Return (x, y) of the center of cell containing provided text 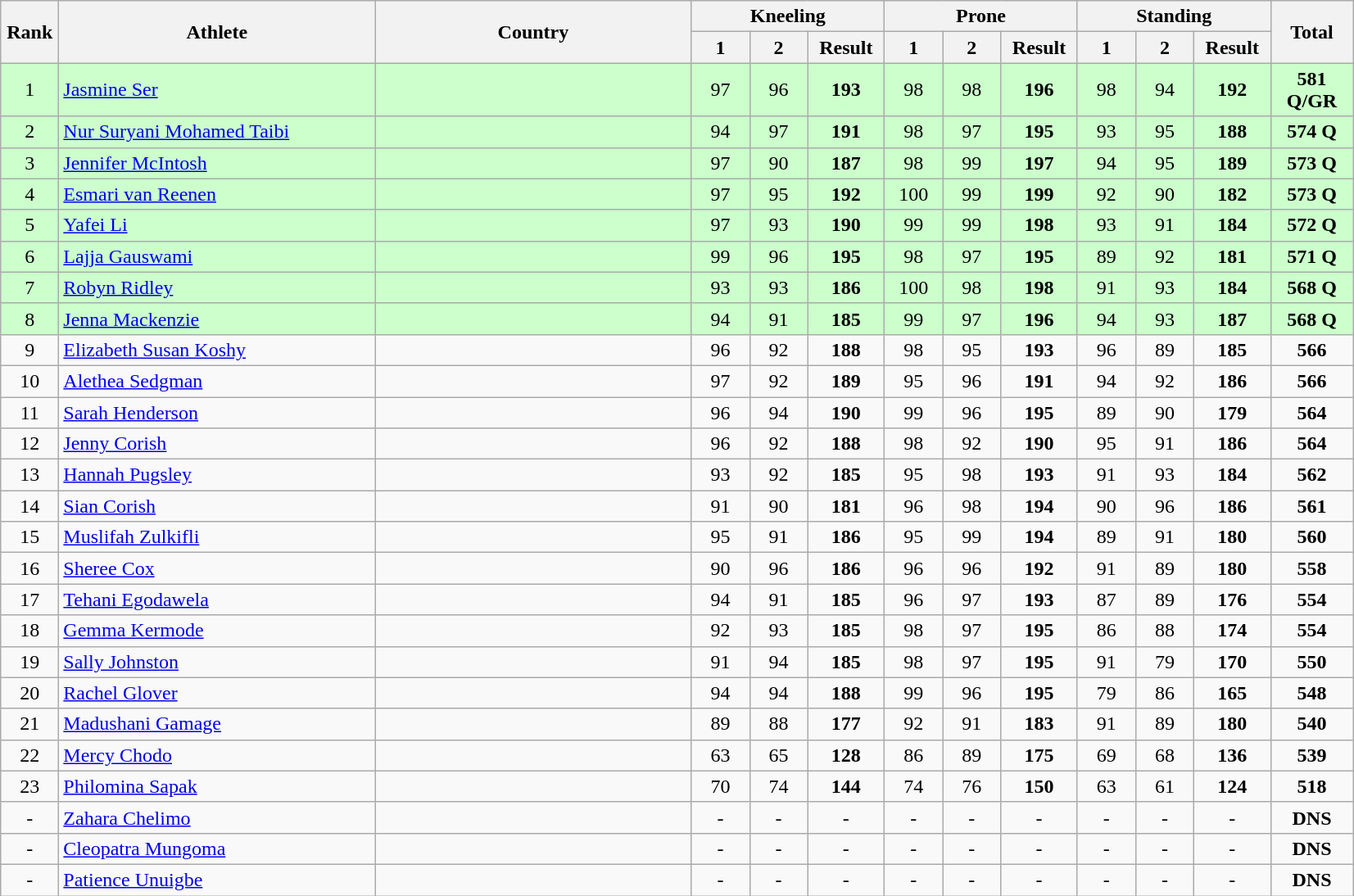
Nur Suryani Mohamed Taibi (217, 132)
17 (29, 600)
6 (29, 256)
23 (29, 786)
562 (1312, 475)
9 (29, 350)
540 (1312, 724)
Jenny Corish (217, 444)
Cleopatra Mungoma (217, 848)
170 (1232, 662)
197 (1039, 163)
182 (1232, 194)
Esmari van Reenen (217, 194)
165 (1232, 693)
Rachel Glover (217, 693)
3 (29, 163)
65 (778, 755)
Madushani Gamage (217, 724)
11 (29, 412)
14 (29, 506)
144 (846, 786)
12 (29, 444)
176 (1232, 600)
136 (1232, 755)
Elizabeth Susan Koshy (217, 350)
Sally Johnston (217, 662)
69 (1106, 755)
Mercy Chodo (217, 755)
150 (1039, 786)
10 (29, 381)
177 (846, 724)
Zahara Chelimo (217, 817)
22 (29, 755)
Gemma Kermode (217, 631)
Jasmine Ser (217, 90)
539 (1312, 755)
Sheree Cox (217, 568)
574 Q (1312, 132)
175 (1039, 755)
Robyn Ridley (217, 287)
15 (29, 537)
Jennifer McIntosh (217, 163)
61 (1165, 786)
Tehani Egodawela (217, 600)
7 (29, 287)
Athlete (217, 32)
199 (1039, 194)
19 (29, 662)
550 (1312, 662)
5 (29, 225)
87 (1106, 600)
13 (29, 475)
560 (1312, 537)
Lajja Gauswami (217, 256)
572 Q (1312, 225)
Total (1312, 32)
Sarah Henderson (217, 412)
20 (29, 693)
8 (29, 319)
Standing (1174, 16)
128 (846, 755)
Muslifah Zulkifli (217, 537)
183 (1039, 724)
518 (1312, 786)
Jenna Mackenzie (217, 319)
174 (1232, 631)
68 (1165, 755)
Rank (29, 32)
Kneeling (788, 16)
548 (1312, 693)
76 (971, 786)
16 (29, 568)
124 (1232, 786)
581 Q/GR (1312, 90)
561 (1312, 506)
Patience Unuigbe (217, 880)
Country (533, 32)
Hannah Pugsley (217, 475)
21 (29, 724)
571 Q (1312, 256)
Sian Corish (217, 506)
179 (1232, 412)
Prone (981, 16)
18 (29, 631)
558 (1312, 568)
70 (721, 786)
Philomina Sapak (217, 786)
Alethea Sedgman (217, 381)
Yafei Li (217, 225)
4 (29, 194)
